Detect which cell encompasses the target text, then output its (X, Y) center coordinate. 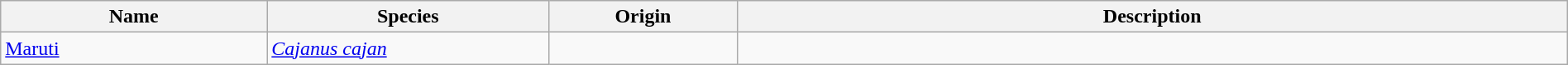
Cajanus cajan (409, 48)
Description (1152, 17)
Maruti (134, 48)
Origin (643, 17)
Name (134, 17)
Species (409, 17)
